Return the [X, Y] coordinate for the center point of the cell that contains the specified text.  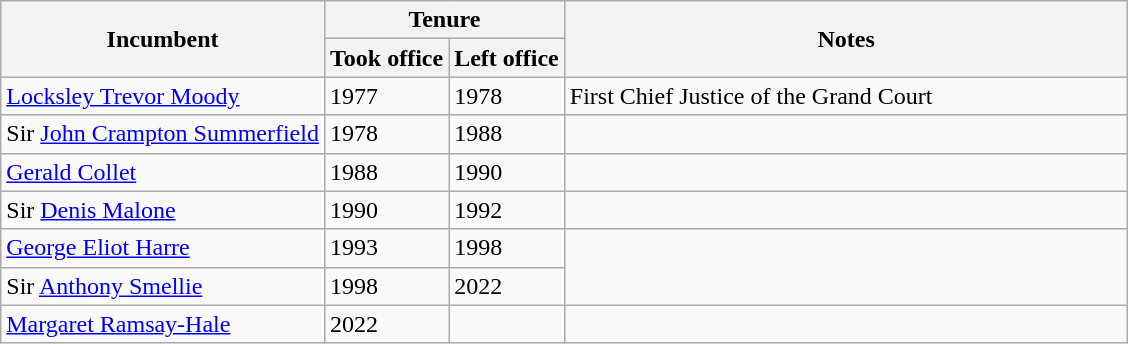
Locksley Trevor Moody [163, 96]
Notes [846, 39]
Tenure [444, 20]
Sir Anthony Smellie [163, 286]
George Eliot Harre [163, 248]
Took office [386, 58]
1993 [386, 248]
Gerald Collet [163, 172]
Sir John Crampton Summerfield [163, 134]
Incumbent [163, 39]
1992 [507, 210]
Margaret Ramsay-Hale [163, 324]
1977 [386, 96]
First Chief Justice of the Grand Court [846, 96]
Sir Denis Malone [163, 210]
Left office [507, 58]
